Pinpoint the cell where the given text exists, returning its [X, Y] midpoint coordinate. 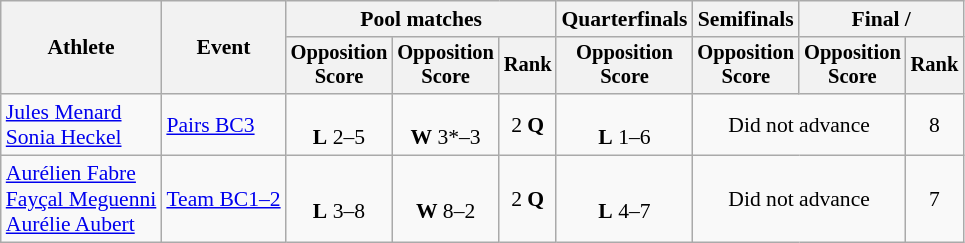
7 [935, 200]
L 2–5 [340, 124]
L 1–6 [624, 124]
L 3–8 [340, 200]
Jules MenardSonia Heckel [82, 124]
Team BC1–2 [223, 200]
Event [223, 48]
Aurélien FabreFayçal MeguenniAurélie Aubert [82, 200]
W 8–2 [446, 200]
8 [935, 124]
Pairs BC3 [223, 124]
Athlete [82, 48]
Pool matches [422, 19]
Final / [881, 19]
W 3*–3 [446, 124]
L 4–7 [624, 200]
Semifinals [746, 19]
Quarterfinals [624, 19]
